Search for the cell housing the specified text and yield its (X, Y) center coordinate. 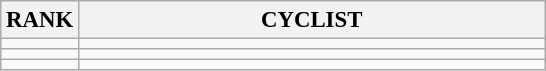
RANK (40, 20)
CYCLIST (312, 20)
